Identify which cell holds the provided text, then report its [x, y] central coordinate. 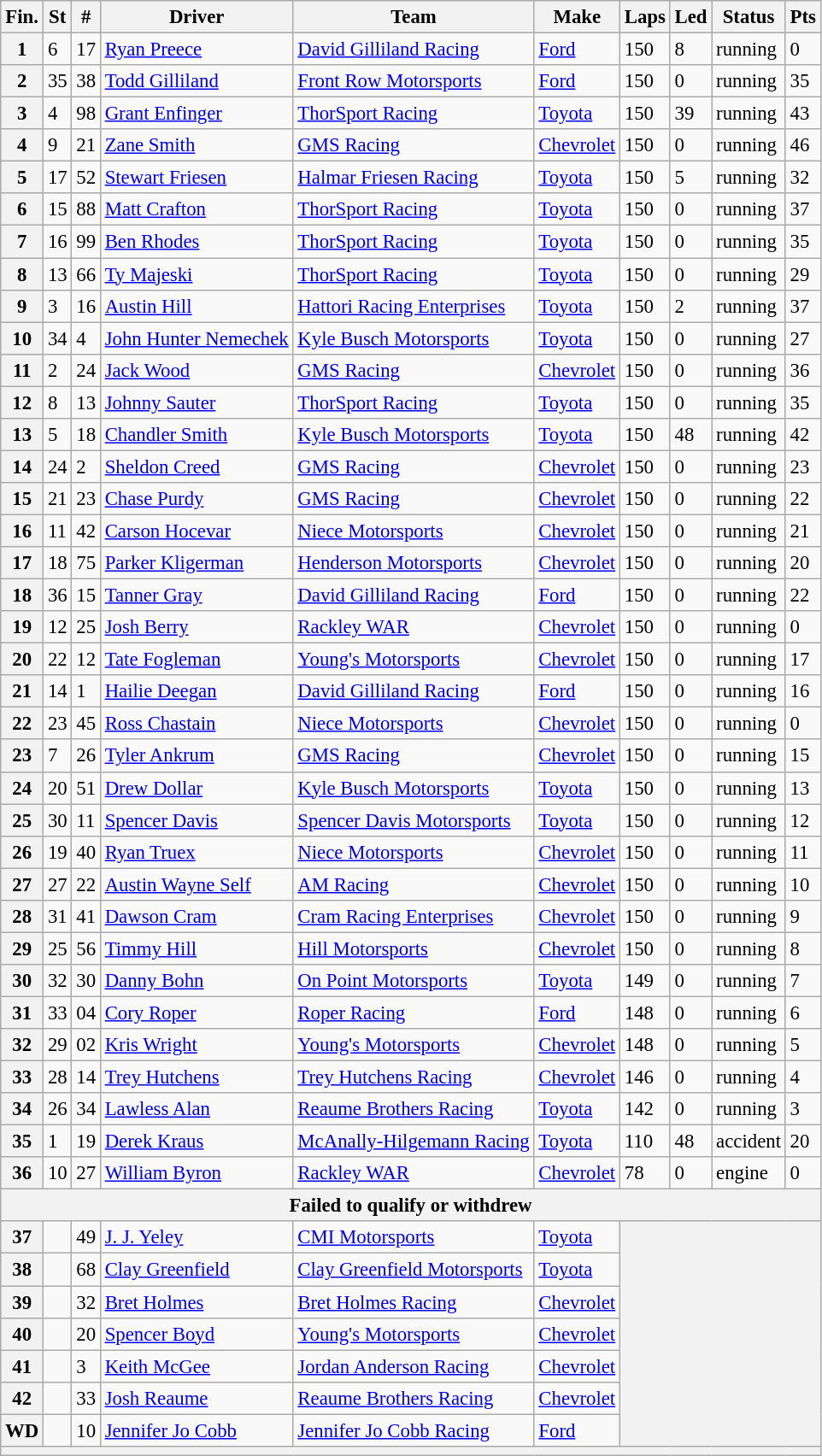
Zane Smith [197, 145]
Chandler Smith [197, 435]
McAnally-Hilgemann Racing [414, 1142]
On Point Motorsports [414, 981]
Make [577, 17]
engine [749, 1173]
Ross Chastain [197, 724]
Derek Kraus [197, 1142]
Jennifer Jo Cobb Racing [414, 1430]
Sheldon Creed [197, 467]
98 [85, 114]
J. J. Yeley [197, 1238]
Henderson Motorsports [414, 563]
Ryan Preece [197, 50]
Timmy Hill [197, 948]
WD [22, 1430]
43 [803, 114]
Tanner Gray [197, 596]
51 [85, 788]
St [58, 17]
Failed to qualify or withdrew [410, 1206]
66 [85, 274]
Dawson Cram [197, 917]
Tyler Ankrum [197, 756]
Roper Racing [414, 1013]
Bret Holmes [197, 1302]
Team [414, 17]
46 [803, 145]
AM Racing [414, 884]
Jordan Anderson Racing [414, 1366]
# [85, 17]
Ben Rhodes [197, 242]
142 [644, 1109]
45 [85, 724]
Pts [803, 17]
Danny Bohn [197, 981]
Matt Crafton [197, 209]
Driver [197, 17]
Grant Enfinger [197, 114]
Spencer Davis [197, 820]
Carson Hocevar [197, 531]
Austin Hill [197, 306]
Hailie Deegan [197, 691]
04 [85, 1013]
Keith McGee [197, 1366]
Kris Wright [197, 1045]
146 [644, 1077]
Austin Wayne Self [197, 884]
accident [749, 1142]
William Byron [197, 1173]
Laps [644, 17]
CMI Motorsports [414, 1238]
49 [85, 1238]
56 [85, 948]
Status [749, 17]
John Hunter Nemechek [197, 338]
Tate Fogleman [197, 660]
88 [85, 209]
75 [85, 563]
149 [644, 981]
99 [85, 242]
Clay Greenfield [197, 1270]
Drew Dollar [197, 788]
Todd Gilliland [197, 81]
Cory Roper [197, 1013]
Spencer Davis Motorsports [414, 820]
Led [690, 17]
68 [85, 1270]
Josh Berry [197, 627]
Trey Hutchens [197, 1077]
Johnny Sauter [197, 402]
Stewart Friesen [197, 178]
52 [85, 178]
110 [644, 1142]
Cram Racing Enterprises [414, 917]
Lawless Alan [197, 1109]
Chase Purdy [197, 499]
Ryan Truex [197, 852]
Parker Kligerman [197, 563]
Josh Reaume [197, 1398]
Bret Holmes Racing [414, 1302]
78 [644, 1173]
Hill Motorsports [414, 948]
Front Row Motorsports [414, 81]
Jack Wood [197, 370]
Jennifer Jo Cobb [197, 1430]
Hattori Racing Enterprises [414, 306]
Halmar Friesen Racing [414, 178]
Spencer Boyd [197, 1334]
Fin. [22, 17]
Clay Greenfield Motorsports [414, 1270]
02 [85, 1045]
Ty Majeski [197, 274]
Trey Hutchens Racing [414, 1077]
